Pinpoint the cell where the given text exists, returning its [X, Y] midpoint coordinate. 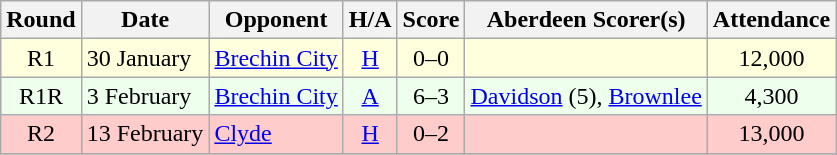
3 February [145, 96]
A [370, 96]
Date [145, 20]
0–0 [431, 58]
H/A [370, 20]
0–2 [431, 134]
Attendance [771, 20]
6–3 [431, 96]
Round [41, 20]
13 February [145, 134]
R1 [41, 58]
30 January [145, 58]
4,300 [771, 96]
Score [431, 20]
12,000 [771, 58]
R1R [41, 96]
Opponent [276, 20]
Aberdeen Scorer(s) [586, 20]
Clyde [276, 134]
R2 [41, 134]
13,000 [771, 134]
Davidson (5), Brownlee [586, 96]
